Return (X, Y) of the center of cell containing provided text 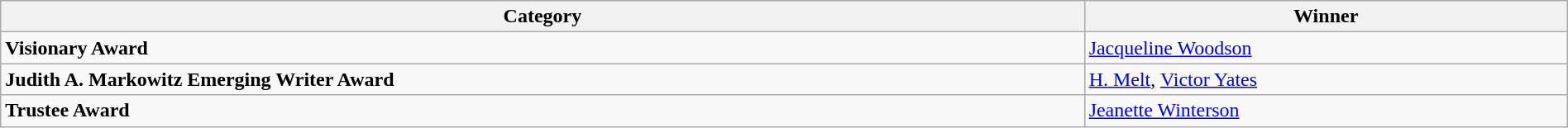
Jeanette Winterson (1326, 111)
Winner (1326, 17)
Visionary Award (543, 48)
Trustee Award (543, 111)
Judith A. Markowitz Emerging Writer Award (543, 79)
Category (543, 17)
H. Melt, Victor Yates (1326, 79)
Jacqueline Woodson (1326, 48)
